Extract the (X, Y) coordinate from the center of the cell holding the provided text.  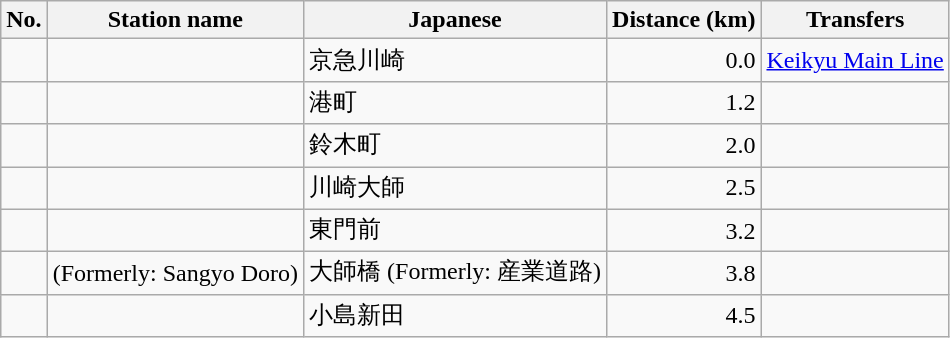
2.5 (684, 188)
0.0 (684, 60)
小島新田 (456, 316)
2.0 (684, 146)
港町 (456, 102)
3.2 (684, 230)
4.5 (684, 316)
Station name (175, 20)
1.2 (684, 102)
Keikyu Main Line (855, 60)
Transfers (855, 20)
京急川崎 (456, 60)
Distance (km) (684, 20)
Japanese (456, 20)
東門前 (456, 230)
No. (24, 20)
鈴木町 (456, 146)
(Formerly: Sangyo Doro) (175, 274)
川崎大師 (456, 188)
大師橋 (Formerly: 産業道路) (456, 274)
3.8 (684, 274)
